Scan for the cell matching the given text and deliver its (x, y) coordinate at center. 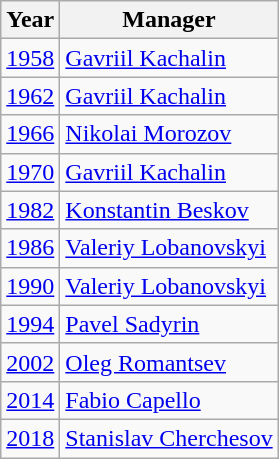
1982 (30, 210)
Manager (169, 20)
1958 (30, 58)
Konstantin Beskov (169, 210)
1970 (30, 172)
2018 (30, 438)
Oleg Romantsev (169, 362)
Fabio Capello (169, 400)
Year (30, 20)
1990 (30, 286)
2002 (30, 362)
Stanislav Cherchesov (169, 438)
1986 (30, 248)
1994 (30, 324)
Pavel Sadyrin (169, 324)
1966 (30, 134)
Nikolai Morozov (169, 134)
2014 (30, 400)
1962 (30, 96)
